Find where the given text appears and provide that cell's center as [x, y] coordinate. 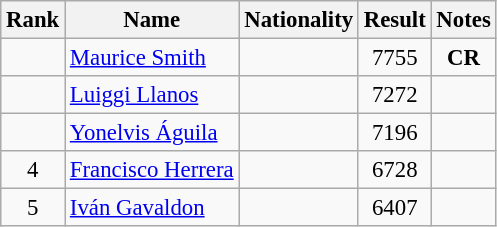
5 [33, 208]
7755 [394, 58]
Notes [464, 20]
Yonelvis Águila [152, 133]
6728 [394, 170]
Maurice Smith [152, 58]
Luiggi Llanos [152, 95]
7272 [394, 95]
Francisco Herrera [152, 170]
CR [464, 58]
Rank [33, 20]
4 [33, 170]
Nationality [298, 20]
6407 [394, 208]
Name [152, 20]
7196 [394, 133]
Iván Gavaldon [152, 208]
Result [394, 20]
